Return the [x, y] coordinate for the center point of the cell that contains the specified text.  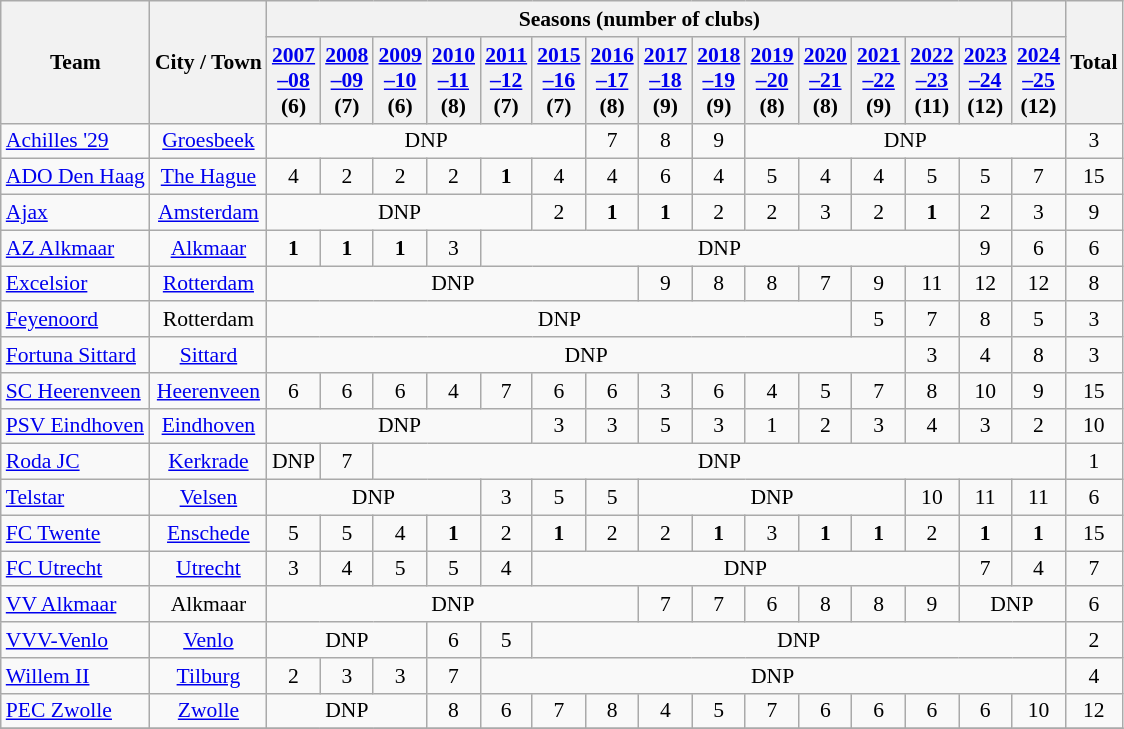
PEC Zwolle [76, 711]
2020–21(8) [826, 80]
PSV Eindhoven [76, 426]
Achilles '29 [76, 141]
2008–09(7) [346, 80]
2019–20(8) [772, 80]
FC Twente [76, 533]
Roda JC [76, 462]
Amsterdam [208, 213]
City / Town [208, 62]
VVV-Venlo [76, 640]
2018–19(9) [718, 80]
2011–12(7) [506, 80]
Sittard [208, 355]
Heerenveen [208, 391]
Willem II [76, 676]
Venlo [208, 640]
Groesbeek [208, 141]
2017–18(9) [666, 80]
2022–23(11) [932, 80]
2021–22(9) [878, 80]
2015–16(7) [558, 80]
2010–11(8) [454, 80]
Seasons (number of clubs) [640, 19]
The Hague [208, 177]
Kerkrade [208, 462]
Excelsior [76, 284]
Total [1094, 62]
AZ Alkmaar [76, 248]
SC Heerenveen [76, 391]
Fortuna Sittard [76, 355]
FC Utrecht [76, 569]
Eindhoven [208, 426]
2023–24(12) [986, 80]
Feyenoord [76, 320]
VV Alkmaar [76, 605]
2009–10(6) [400, 80]
Tilburg [208, 676]
Zwolle [208, 711]
ADO Den Haag [76, 177]
Ajax [76, 213]
2024–25(12) [1038, 80]
Utrecht [208, 569]
2016–17(8) [612, 80]
Team [76, 62]
Telstar [76, 498]
Velsen [208, 498]
2007–08(6) [294, 80]
Enschede [208, 533]
